Return the [X, Y] coordinate for the center point of the cell that contains the specified text.  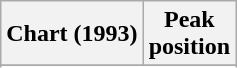
Peak position [189, 34]
Chart (1993) [72, 34]
